For the text-containing cell, return its midpoint in [x, y] coordinate format. 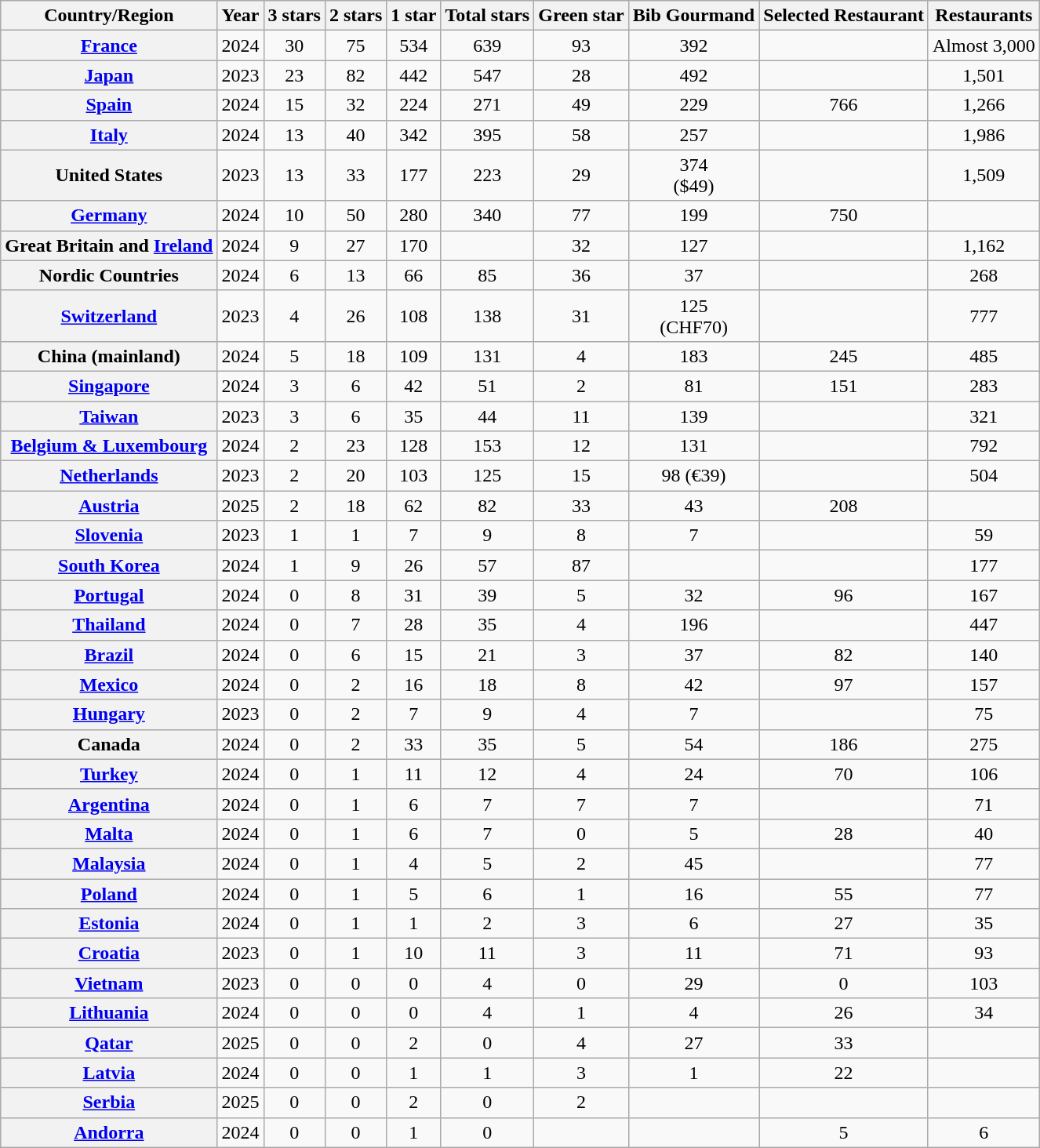
United States [109, 176]
70 [844, 774]
96 [844, 595]
Canada [109, 744]
22 [844, 1073]
Hungary [109, 714]
81 [693, 386]
750 [844, 216]
395 [488, 135]
Portugal [109, 595]
392 [693, 45]
1,509 [984, 176]
280 [414, 216]
20 [355, 476]
342 [414, 135]
45 [693, 863]
Malaysia [109, 863]
59 [984, 536]
157 [984, 685]
196 [693, 625]
442 [414, 75]
51 [488, 386]
766 [844, 105]
Spain [109, 105]
224 [414, 105]
39 [488, 595]
Japan [109, 75]
Singapore [109, 386]
275 [984, 744]
Serbia [109, 1103]
Restaurants [984, 16]
1,501 [984, 75]
50 [355, 216]
Selected Restaurant [844, 16]
54 [693, 744]
245 [844, 356]
208 [844, 506]
128 [414, 446]
Italy [109, 135]
Great Britain and Ireland [109, 245]
Brazil [109, 655]
Almost 3,000 [984, 45]
85 [488, 275]
24 [693, 774]
2 stars [355, 16]
1 star [414, 16]
321 [984, 416]
547 [488, 75]
283 [984, 386]
98 (€39) [693, 476]
138 [488, 315]
639 [488, 45]
30 [294, 45]
257 [693, 135]
340 [488, 216]
Latvia [109, 1073]
Vietnam [109, 983]
1,162 [984, 245]
Thailand [109, 625]
Germany [109, 216]
792 [984, 446]
223 [488, 176]
Slovenia [109, 536]
229 [693, 105]
49 [582, 105]
France [109, 45]
58 [582, 135]
Argentina [109, 804]
Austria [109, 506]
97 [844, 685]
125 [488, 476]
Mexico [109, 685]
3 stars [294, 16]
Taiwan [109, 416]
106 [984, 774]
170 [414, 245]
Belgium & Luxembourg [109, 446]
504 [984, 476]
268 [984, 275]
China (mainland) [109, 356]
66 [414, 275]
374($49) [693, 176]
534 [414, 45]
Year [240, 16]
Estonia [109, 924]
492 [693, 75]
55 [844, 893]
36 [582, 275]
34 [984, 1013]
Andorra [109, 1132]
777 [984, 315]
109 [414, 356]
125(CHF70) [693, 315]
Lithuania [109, 1013]
167 [984, 595]
183 [693, 356]
127 [693, 245]
139 [693, 416]
140 [984, 655]
271 [488, 105]
151 [844, 386]
Bib Gourmand [693, 16]
21 [488, 655]
108 [414, 315]
South Korea [109, 565]
Switzerland [109, 315]
199 [693, 216]
Total stars [488, 16]
62 [414, 506]
1,986 [984, 135]
Green star [582, 16]
Qatar [109, 1043]
Malta [109, 834]
Turkey [109, 774]
44 [488, 416]
Poland [109, 893]
43 [693, 506]
87 [582, 565]
Country/Region [109, 16]
57 [488, 565]
Netherlands [109, 476]
Croatia [109, 954]
485 [984, 356]
1,266 [984, 105]
153 [488, 446]
447 [984, 625]
Nordic Countries [109, 275]
186 [844, 744]
